Find where the given text appears and provide that cell's center as [x, y] coordinate. 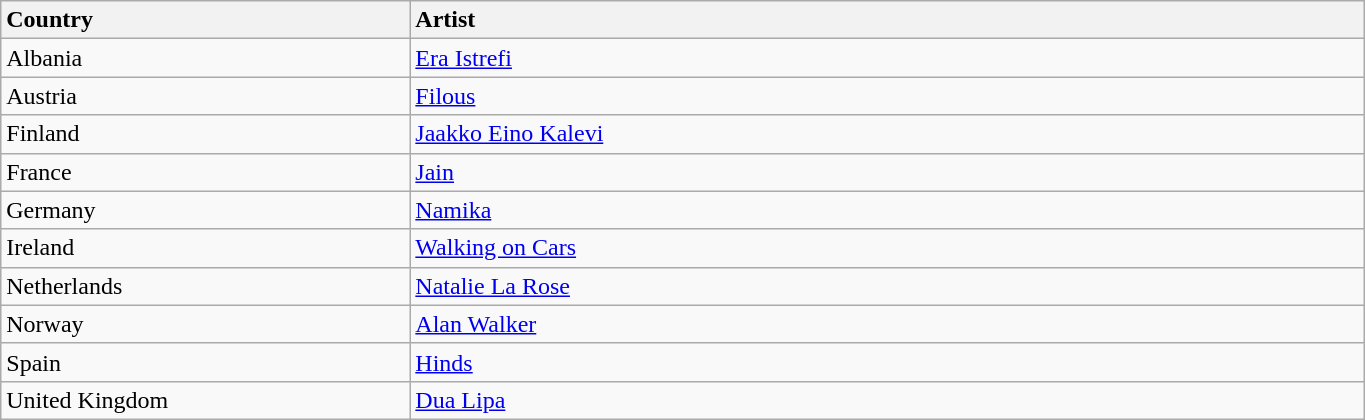
Spain [206, 362]
France [206, 172]
United Kingdom [206, 400]
Ireland [206, 248]
Artist [888, 20]
Dua Lipa [888, 400]
Hinds [888, 362]
Namika [888, 210]
Alan Walker [888, 324]
Norway [206, 324]
Finland [206, 134]
Walking on Cars [888, 248]
Netherlands [206, 286]
Era Istrefi [888, 58]
Jaakko Eino Kalevi [888, 134]
Albania [206, 58]
Country [206, 20]
Germany [206, 210]
Filous [888, 96]
Austria [206, 96]
Natalie La Rose [888, 286]
Jain [888, 172]
